Return the [X, Y] coordinate for the center point of the cell that contains the specified text.  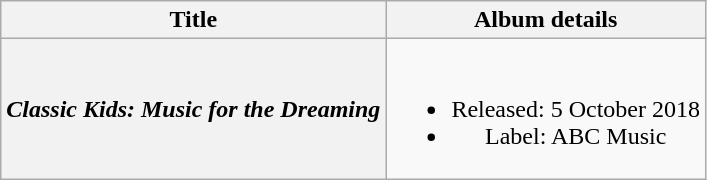
Title [194, 20]
Album details [546, 20]
Classic Kids: Music for the Dreaming [194, 109]
Released: 5 October 2018Label: ABC Music [546, 109]
